Extract the (x, y) coordinate from the center of the cell holding the provided text.  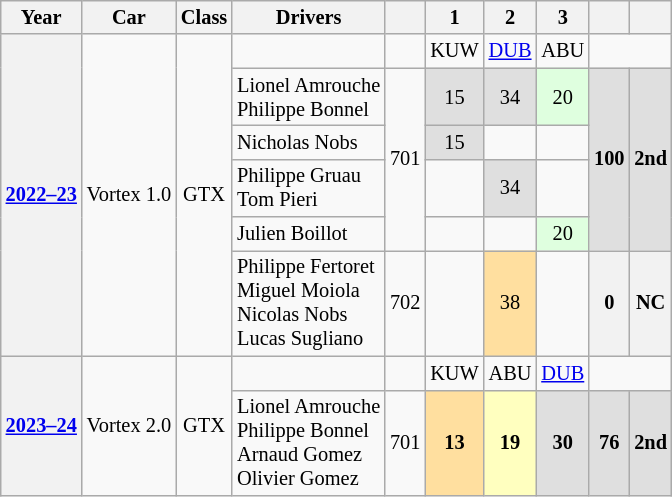
13 (454, 443)
Philippe Gruau Tom Pieri (308, 188)
0 (609, 303)
NC (650, 303)
100 (609, 160)
1 (454, 17)
Julien Boillot (308, 234)
19 (510, 443)
2022–23 (42, 195)
3 (562, 17)
Year (42, 17)
Vortex 1.0 (129, 195)
38 (510, 303)
Vortex 2.0 (129, 426)
30 (562, 443)
Class (204, 17)
76 (609, 443)
Lionel Amrouche Philippe Bonnel (308, 97)
702 (405, 303)
Lionel Amrouche Philippe Bonnel Arnaud Gomez Olivier Gomez (308, 443)
Philippe Fertoret Miguel Moiola Nicolas Nobs Lucas Sugliano (308, 303)
Nicholas Nobs (308, 142)
2023–24 (42, 426)
2 (510, 17)
Drivers (308, 17)
Car (129, 17)
